Output the (X, Y) coordinate of the center of the cell containing the given text.  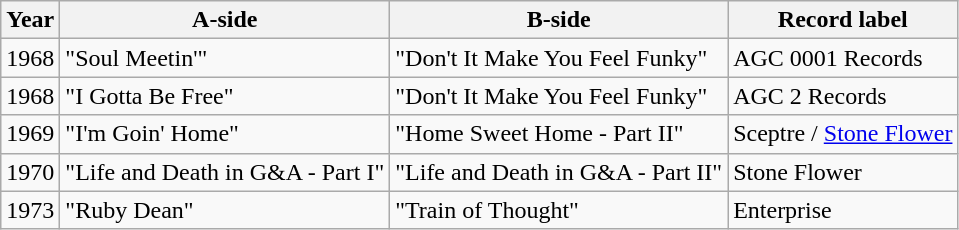
"Life and Death in G&A - Part II" (559, 172)
"I Gotta Be Free" (225, 96)
"Ruby Dean" (225, 210)
AGC 2 Records (843, 96)
Stone Flower (843, 172)
1969 (30, 134)
"Train of Thought" (559, 210)
Year (30, 20)
Record label (843, 20)
"I'm Goin' Home" (225, 134)
1973 (30, 210)
1970 (30, 172)
Sceptre / Stone Flower (843, 134)
"Life and Death in G&A - Part I" (225, 172)
A-side (225, 20)
Enterprise (843, 210)
"Soul Meetin'" (225, 58)
B-side (559, 20)
"Home Sweet Home - Part II" (559, 134)
AGC 0001 Records (843, 58)
